Return (x, y) of the center of cell containing provided text 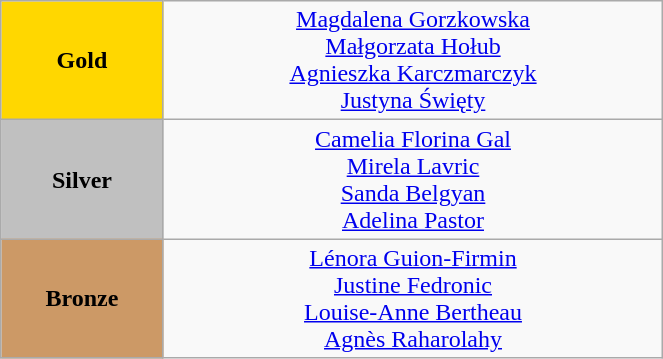
Magdalena GorzkowskaMałgorzata HołubAgnieszka KarczmarczykJustyna Święty (413, 60)
Camelia Florina GalMirela LavricSanda BelgyanAdelina Pastor (413, 180)
Gold (82, 60)
Bronze (82, 298)
Lénora Guion-FirminJustine FedronicLouise-Anne BertheauAgnès Raharolahy (413, 298)
Silver (82, 180)
